Return the [X, Y] coordinate for the center point of the cell that contains the specified text.  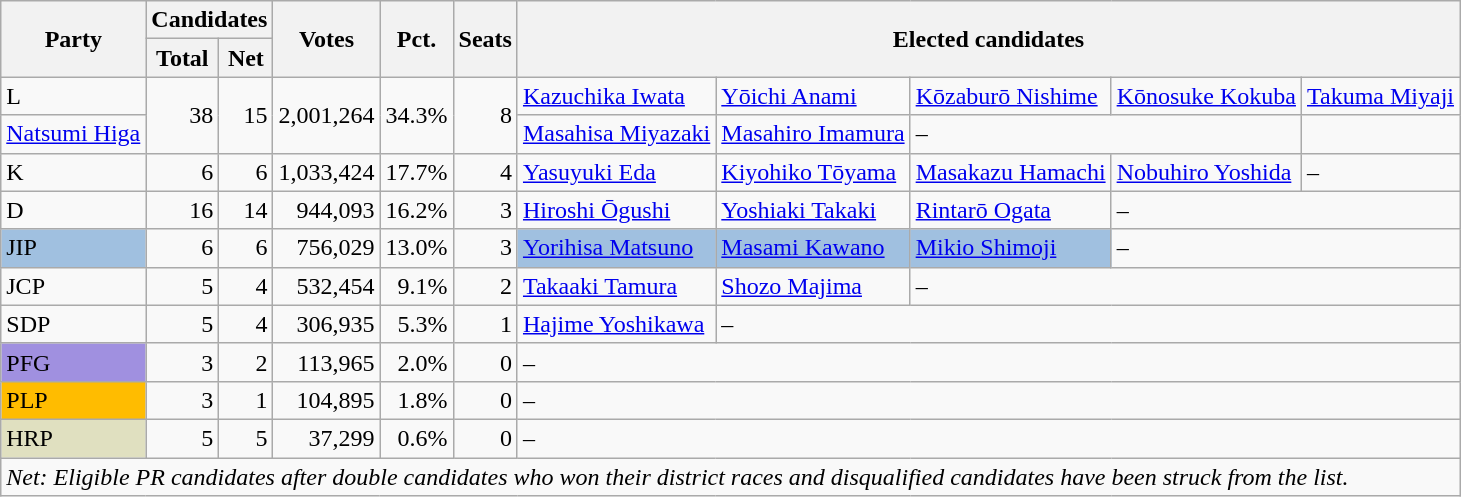
Masami Kawano [813, 248]
8 [485, 115]
Pct. [416, 39]
Takuma Miyaji [1380, 96]
Kiyohiko Tōyama [813, 172]
Kōnosuke Kokuba [1206, 96]
Mikio Shimoji [1010, 248]
Yōichi Anami [813, 96]
PLP [74, 400]
14 [246, 210]
K [74, 172]
Yoshiaki Takaki [813, 210]
Party [74, 39]
5.3% [416, 324]
756,029 [326, 248]
Hiroshi Ōgushi [616, 210]
1.8% [416, 400]
L [74, 96]
Nobuhiro Yoshida [1206, 172]
15 [246, 115]
Net: Eligible PR candidates after double candidates who won their district races and disqualified candidates have been struck from the list. [730, 477]
PFG [74, 362]
944,093 [326, 210]
SDP [74, 324]
113,965 [326, 362]
532,454 [326, 286]
0.6% [416, 438]
Candidates [210, 20]
17.7% [416, 172]
Kōzaburō Nishime [1010, 96]
13.0% [416, 248]
16 [182, 210]
Masahiro Imamura [813, 134]
Votes [326, 39]
306,935 [326, 324]
Takaaki Tamura [616, 286]
Elected candidates [988, 39]
Masahisa Miyazaki [616, 134]
D [74, 210]
Natsumi Higa [74, 134]
Hajime Yoshikawa [616, 324]
Yasuyuki Eda [616, 172]
Masakazu Hamachi [1010, 172]
Net [246, 58]
Seats [485, 39]
38 [182, 115]
2.0% [416, 362]
Kazuchika Iwata [616, 96]
34.3% [416, 115]
JCP [74, 286]
JIP [74, 248]
9.1% [416, 286]
16.2% [416, 210]
104,895 [326, 400]
Yorihisa Matsuno [616, 248]
Rintarō Ogata [1010, 210]
2,001,264 [326, 115]
37,299 [326, 438]
HRP [74, 438]
Total [182, 58]
Shozo Majima [813, 286]
1,033,424 [326, 172]
